Extract the (x, y) coordinate from the center of the cell holding the provided text.  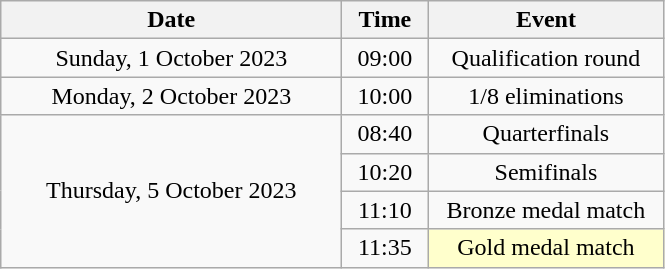
Date (172, 20)
Thursday, 5 October 2023 (172, 191)
Event (546, 20)
Monday, 2 October 2023 (172, 96)
Qualification round (546, 58)
Time (385, 20)
10:00 (385, 96)
11:35 (385, 248)
1/8 eliminations (546, 96)
10:20 (385, 172)
08:40 (385, 134)
Quarterfinals (546, 134)
09:00 (385, 58)
Gold medal match (546, 248)
11:10 (385, 210)
Bronze medal match (546, 210)
Sunday, 1 October 2023 (172, 58)
Semifinals (546, 172)
